Extract the (x, y) coordinate from the center of the cell holding the provided text.  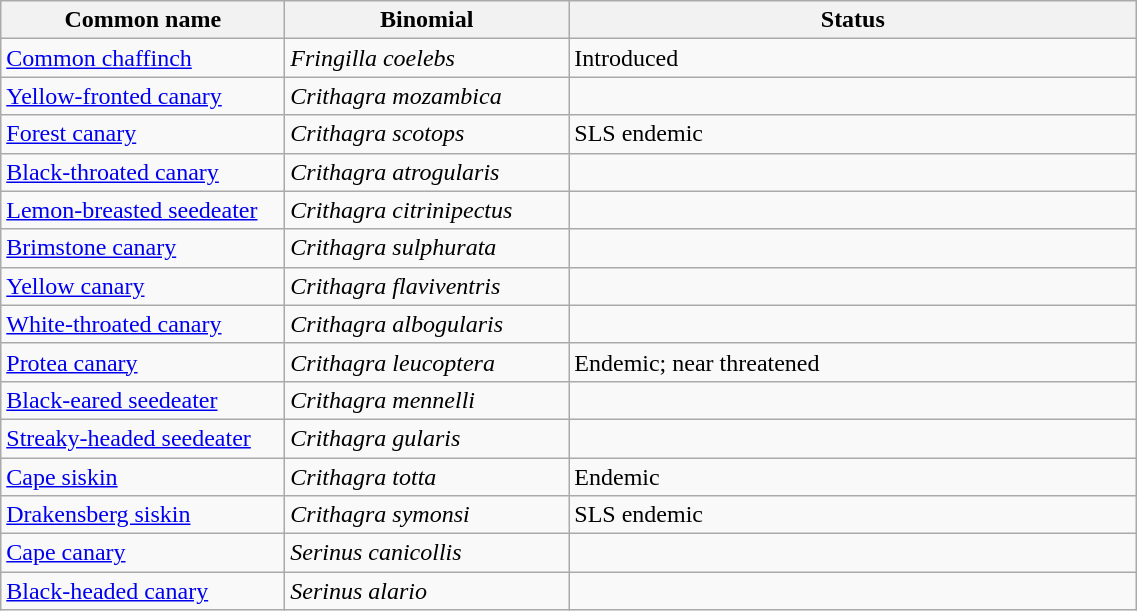
Cape siskin (143, 477)
Common chaffinch (143, 58)
Yellow canary (143, 286)
Serinus alario (427, 591)
Black-throated canary (143, 172)
Crithagra albogularis (427, 324)
Introduced (853, 58)
Black-eared seedeater (143, 400)
Protea canary (143, 362)
Status (853, 20)
Crithagra sulphurata (427, 248)
Streaky-headed seedeater (143, 438)
Endemic; near threatened (853, 362)
Endemic (853, 477)
Common name (143, 20)
White-throated canary (143, 324)
Crithagra symonsi (427, 515)
Crithagra citrinipectus (427, 210)
Crithagra atrogularis (427, 172)
Crithagra scotops (427, 134)
Brimstone canary (143, 248)
Yellow-fronted canary (143, 96)
Lemon-breasted seedeater (143, 210)
Fringilla coelebs (427, 58)
Black-headed canary (143, 591)
Crithagra mennelli (427, 400)
Crithagra flaviventris (427, 286)
Drakensberg siskin (143, 515)
Forest canary (143, 134)
Cape canary (143, 553)
Binomial (427, 20)
Crithagra leucoptera (427, 362)
Crithagra totta (427, 477)
Crithagra mozambica (427, 96)
Serinus canicollis (427, 553)
Crithagra gularis (427, 438)
